Find where the given text appears and provide that cell's center as [X, Y] coordinate. 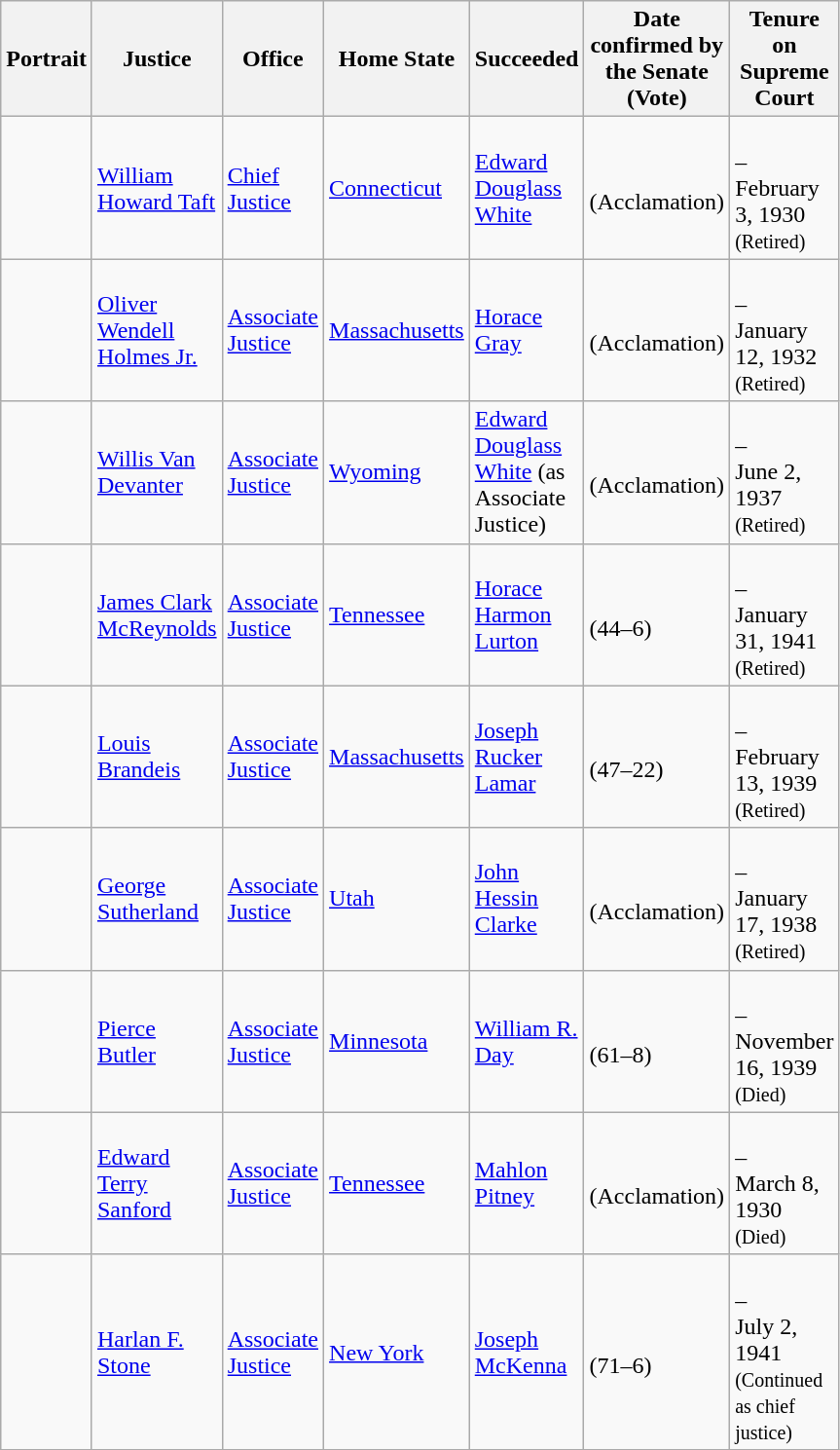
Home State [397, 58]
–February 3, 1930(Retired) [785, 188]
(47–22) [657, 757]
Joseph McKenna [527, 1352]
–March 8, 1930(Died) [785, 1183]
Horace Harmon Lurton [527, 614]
Succeeded [527, 58]
Tenure on Supreme Court [785, 58]
Portrait [47, 58]
Chief Justice [273, 188]
–July 2, 1941(Continued as chief justice) [785, 1352]
James Clark McReynolds [157, 614]
–February 13, 1939(Retired) [785, 757]
(61–8) [657, 1041]
Connecticut [397, 188]
Edward Terry Sanford [157, 1183]
–January 17, 1938(Retired) [785, 899]
William R. Day [527, 1041]
Oliver Wendell Holmes Jr. [157, 330]
George Sutherland [157, 899]
William Howard Taft [157, 188]
New York [397, 1352]
(71–6) [657, 1352]
Willis Van Devanter [157, 472]
Minnesota [397, 1041]
Louis Brandeis [157, 757]
Mahlon Pitney [527, 1183]
(44–6) [657, 614]
Utah [397, 899]
Edward Douglass White (as Associate Justice) [527, 472]
–November 16, 1939(Died) [785, 1041]
Justice [157, 58]
Edward Douglass White [527, 188]
John Hessin Clarke [527, 899]
Harlan F. Stone [157, 1352]
Date confirmed by the Senate(Vote) [657, 58]
Joseph Rucker Lamar [527, 757]
Office [273, 58]
Horace Gray [527, 330]
Pierce Butler [157, 1041]
Wyoming [397, 472]
–January 31, 1941(Retired) [785, 614]
–June 2, 1937(Retired) [785, 472]
–January 12, 1932(Retired) [785, 330]
